Search for the cell housing the specified text and yield its [x, y] center coordinate. 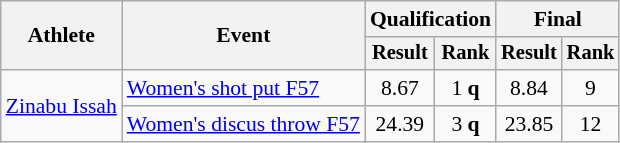
24.39 [400, 124]
8.67 [400, 88]
Event [244, 36]
9 [591, 88]
1 q [466, 88]
Final [558, 19]
23.85 [529, 124]
Athlete [62, 36]
Women's shot put F57 [244, 88]
Qualification [430, 19]
Women's discus throw F57 [244, 124]
Zinabu Issah [62, 106]
8.84 [529, 88]
3 q [466, 124]
12 [591, 124]
